Identify which cell holds the provided text, then report its [x, y] central coordinate. 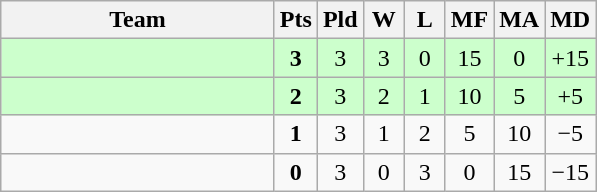
W [384, 20]
MD [570, 20]
−15 [570, 172]
MA [520, 20]
+15 [570, 58]
MF [469, 20]
L [424, 20]
−5 [570, 134]
Team [138, 20]
Pts [296, 20]
+5 [570, 96]
Pld [340, 20]
